Scan for the cell matching the given text and deliver its (x, y) coordinate at center. 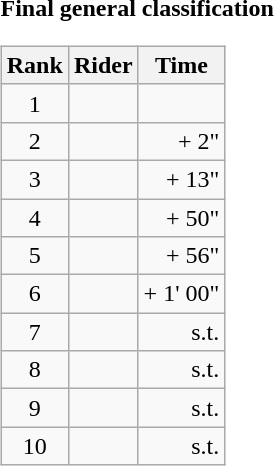
+ 50" (182, 217)
4 (34, 217)
+ 56" (182, 256)
5 (34, 256)
8 (34, 370)
+ 13" (182, 179)
7 (34, 332)
3 (34, 179)
+ 2" (182, 141)
+ 1' 00" (182, 294)
9 (34, 408)
6 (34, 294)
Rider (103, 65)
2 (34, 141)
1 (34, 103)
Rank (34, 65)
Time (182, 65)
10 (34, 446)
